Capture the cell that displays the provided text and extract its [X, Y] central coordinate. 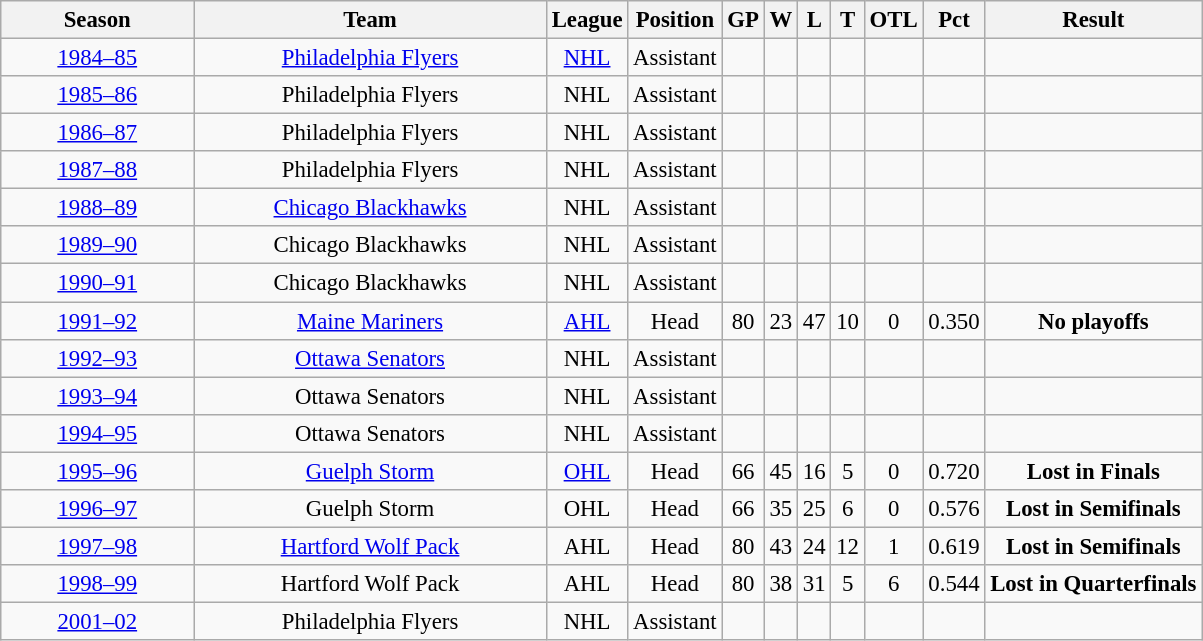
23 [780, 321]
Result [1094, 20]
Team [370, 20]
No playoffs [1094, 321]
1987–88 [98, 170]
47 [814, 321]
1990–91 [98, 283]
1997–98 [98, 546]
1984–85 [98, 58]
0.619 [954, 546]
0.720 [954, 471]
Position [675, 20]
GP [743, 20]
L [814, 20]
1988–89 [98, 208]
1986–87 [98, 133]
1998–99 [98, 584]
1994–95 [98, 433]
W [780, 20]
1992–93 [98, 358]
1985–86 [98, 95]
T [848, 20]
12 [848, 546]
1991–92 [98, 321]
2001–02 [98, 621]
0.350 [954, 321]
43 [780, 546]
1995–96 [98, 471]
1996–97 [98, 509]
1 [894, 546]
Maine Mariners [370, 321]
24 [814, 546]
Pct [954, 20]
35 [780, 509]
Lost in Quarterfinals [1094, 584]
16 [814, 471]
10 [848, 321]
1989–90 [98, 245]
League [586, 20]
0.576 [954, 509]
45 [780, 471]
OTL [894, 20]
38 [780, 584]
1993–94 [98, 396]
31 [814, 584]
25 [814, 509]
0.544 [954, 584]
Season [98, 20]
Lost in Finals [1094, 471]
